Find where the given text appears and provide that cell's center as (x, y) coordinate. 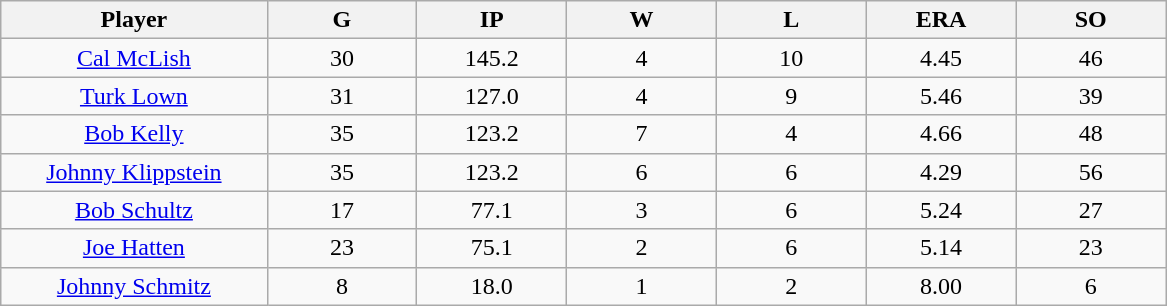
9 (791, 96)
G (342, 20)
145.2 (492, 58)
4.66 (941, 134)
30 (342, 58)
4.45 (941, 58)
7 (642, 134)
8.00 (941, 286)
56 (1091, 172)
3 (642, 210)
W (642, 20)
27 (1091, 210)
17 (342, 210)
ERA (941, 20)
77.1 (492, 210)
48 (1091, 134)
Bob Kelly (134, 134)
Turk Lown (134, 96)
Johnny Klippstein (134, 172)
Player (134, 20)
5.24 (941, 210)
8 (342, 286)
Joe Hatten (134, 248)
39 (1091, 96)
5.14 (941, 248)
1 (642, 286)
75.1 (492, 248)
IP (492, 20)
31 (342, 96)
Cal McLish (134, 58)
L (791, 20)
Johnny Schmitz (134, 286)
127.0 (492, 96)
5.46 (941, 96)
Bob Schultz (134, 210)
18.0 (492, 286)
4.29 (941, 172)
SO (1091, 20)
10 (791, 58)
46 (1091, 58)
